Scan for the cell matching the given text and deliver its [x, y] coordinate at center. 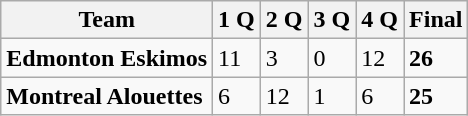
26 [436, 58]
3 Q [332, 20]
2 Q [284, 20]
1 [332, 96]
4 Q [380, 20]
Final [436, 20]
0 [332, 58]
1 Q [237, 20]
3 [284, 58]
Montreal Alouettes [107, 96]
Team [107, 20]
Edmonton Eskimos [107, 58]
25 [436, 96]
11 [237, 58]
